Scan for the cell matching the given text and deliver its (X, Y) coordinate at center. 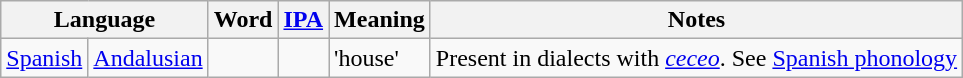
Word (243, 20)
Spanish (44, 58)
Notes (696, 20)
Present in dialects with ceceo. See Spanish phonology (696, 58)
Andalusian (148, 58)
'house' (380, 58)
IPA (304, 20)
Language (104, 20)
Meaning (380, 20)
